Capture the cell that displays the provided text and extract its (X, Y) central coordinate. 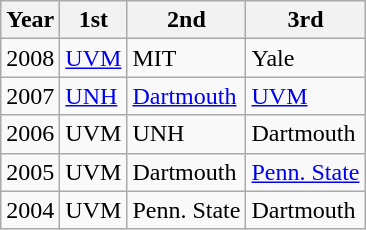
2007 (30, 96)
Year (30, 20)
Yale (306, 58)
1st (94, 20)
2005 (30, 172)
2nd (186, 20)
MIT (186, 58)
2004 (30, 210)
2006 (30, 134)
2008 (30, 58)
3rd (306, 20)
